Locate the cell with the specified text and output its (x, y) center coordinate. 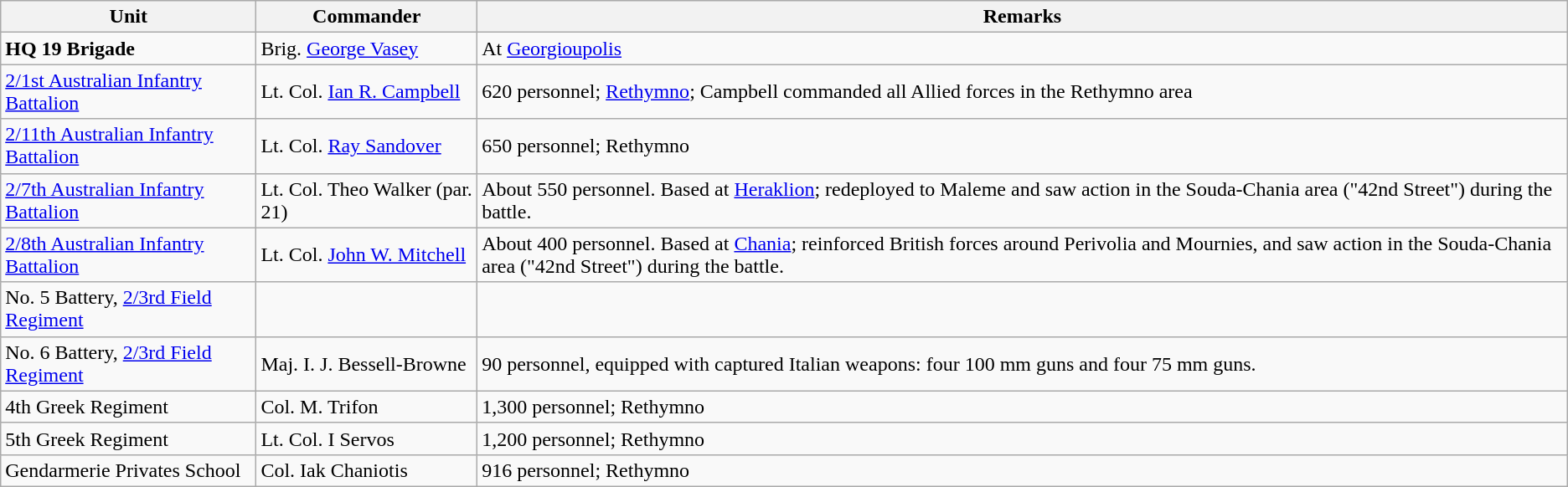
Maj. I. J. Bessell-Browne (367, 363)
2/8th Australian Infantry Battalion (129, 254)
HQ 19 Brigade (129, 49)
1,200 personnel; Rethymno (1023, 438)
Remarks (1023, 17)
No. 5 Battery, 2/3rd Field Regiment (129, 310)
620 personnel; Rethymno; Campbell commanded all Allied forces in the Rethymno area (1023, 92)
90 personnel, equipped with captured Italian weapons: four 100 mm guns and four 75 mm guns. (1023, 363)
About 550 personnel. Based at Heraklion; redeployed to Maleme and saw action in the Souda-Chania area ("42nd Street") during the battle. (1023, 201)
2/1st Australian Infantry Battalion (129, 92)
Commander (367, 17)
Lt. Col. Ian R. Campbell (367, 92)
Col. M. Trifon (367, 407)
1,300 personnel; Rethymno (1023, 407)
Brig. George Vasey (367, 49)
650 personnel; Rethymno (1023, 146)
4th Greek Regiment (129, 407)
Unit (129, 17)
Lt. Col. I Servos (367, 438)
Lt. Col. John W. Mitchell (367, 254)
No. 6 Battery, 2/3rd Field Regiment (129, 363)
2/11th Australian Infantry Battalion (129, 146)
At Georgioupolis (1023, 49)
916 personnel; Rethymno (1023, 470)
Lt. Col. Theo Walker (par. 21) (367, 201)
Gendarmerie Privates School (129, 470)
5th Greek Regiment (129, 438)
2/7th Australian Infantry Battalion (129, 201)
Lt. Col. Ray Sandover (367, 146)
Col. Iak Chaniotis (367, 470)
